Output the (x, y) coordinate of the center of the cell containing the given text.  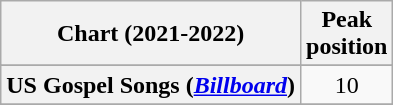
Peakposition (347, 34)
Chart (2021-2022) (151, 34)
US Gospel Songs (Billboard) (151, 85)
10 (347, 85)
